For the text-containing cell, return its midpoint in (X, Y) coordinate format. 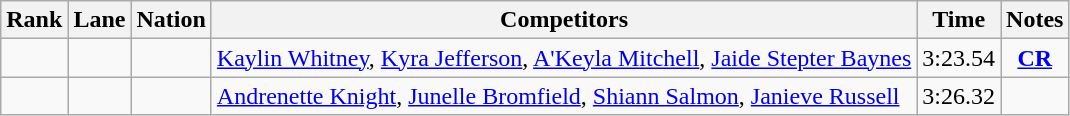
Kaylin Whitney, Kyra Jefferson, A'Keyla Mitchell, Jaide Stepter Baynes (564, 58)
Competitors (564, 20)
Rank (34, 20)
CR (1035, 58)
Notes (1035, 20)
3:23.54 (959, 58)
Andrenette Knight, Junelle Bromfield, Shiann Salmon, Janieve Russell (564, 96)
Time (959, 20)
3:26.32 (959, 96)
Nation (171, 20)
Lane (100, 20)
